Identify which cell holds the provided text, then report its [x, y] central coordinate. 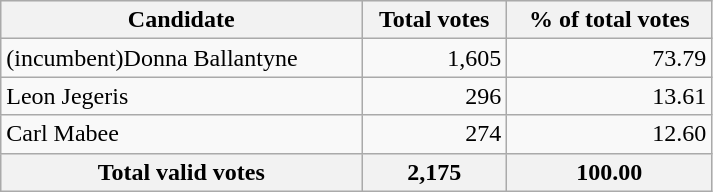
13.61 [610, 96]
Candidate [182, 20]
100.00 [610, 172]
274 [434, 134]
2,175 [434, 172]
296 [434, 96]
73.79 [610, 58]
Leon Jegeris [182, 96]
1,605 [434, 58]
12.60 [610, 134]
Total votes [434, 20]
(incumbent)Donna Ballantyne [182, 58]
% of total votes [610, 20]
Total valid votes [182, 172]
Carl Mabee [182, 134]
